From the cell containing the given text, extract its center point as (X, Y) coordinate. 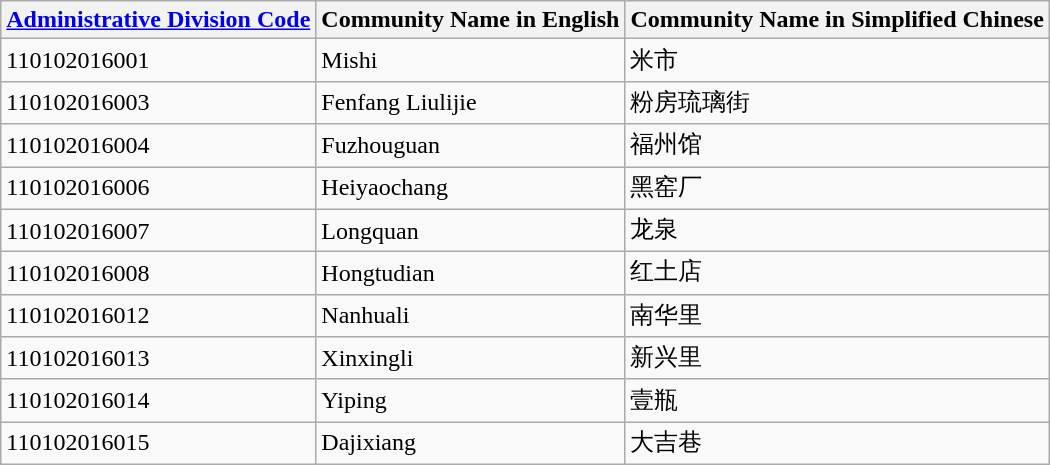
Administrative Division Code (158, 20)
110102016014 (158, 400)
福州馆 (837, 146)
Community Name in Simplified Chinese (837, 20)
红土店 (837, 274)
110102016003 (158, 102)
Nanhuali (470, 316)
龙泉 (837, 230)
米市 (837, 60)
新兴里 (837, 358)
黑窑厂 (837, 188)
壹瓶 (837, 400)
Xinxingli (470, 358)
110102016008 (158, 274)
南华里 (837, 316)
Fenfang Liulijie (470, 102)
110102016015 (158, 444)
Hongtudian (470, 274)
110102016004 (158, 146)
Fuzhouguan (470, 146)
Dajixiang (470, 444)
Yiping (470, 400)
粉房琉璃街 (837, 102)
Mishi (470, 60)
110102016006 (158, 188)
110102016001 (158, 60)
Heiyaochang (470, 188)
Longquan (470, 230)
大吉巷 (837, 444)
110102016012 (158, 316)
Community Name in English (470, 20)
110102016013 (158, 358)
110102016007 (158, 230)
